Output the [X, Y] coordinate of the center of the cell containing the given text.  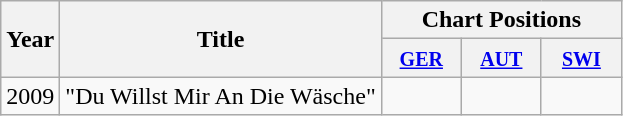
GER [421, 58]
Year [30, 39]
Title [220, 39]
AUT [501, 58]
"Du Willst Mir An Die Wäsche" [220, 96]
Chart Positions [501, 20]
2009 [30, 96]
SWI [581, 58]
